Return [X, Y] of the center of cell containing provided text 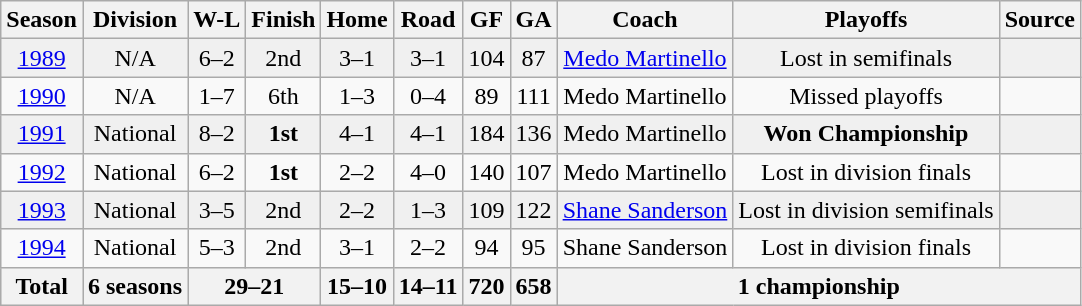
Playoffs [866, 20]
GF [486, 20]
29–21 [254, 286]
111 [534, 96]
104 [486, 58]
1990 [42, 96]
Total [42, 286]
1 championship [818, 286]
6 seasons [134, 286]
1989 [42, 58]
Lost in division semifinals [866, 210]
15–10 [357, 286]
122 [534, 210]
109 [486, 210]
Lost in semifinals [866, 58]
1992 [42, 172]
8–2 [217, 134]
658 [534, 286]
136 [534, 134]
94 [486, 248]
6th [284, 96]
4–0 [428, 172]
95 [534, 248]
GA [534, 20]
184 [486, 134]
Missed playoffs [866, 96]
Finish [284, 20]
720 [486, 286]
1994 [42, 248]
1991 [42, 134]
14–11 [428, 286]
3–5 [217, 210]
87 [534, 58]
5–3 [217, 248]
89 [486, 96]
Road [428, 20]
Source [1040, 20]
Season [42, 20]
1–7 [217, 96]
0–4 [428, 96]
W-L [217, 20]
Home [357, 20]
Coach [645, 20]
107 [534, 172]
Won Championship [866, 134]
140 [486, 172]
Division [134, 20]
1993 [42, 210]
